Detect which cell encompasses the target text, then output its (x, y) center coordinate. 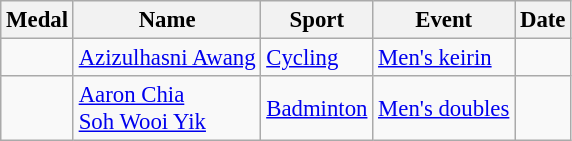
Aaron ChiaSoh Wooi Yik (167, 108)
Date (543, 20)
Medal (38, 20)
Sport (317, 20)
Name (167, 20)
Badminton (317, 108)
Azizulhasni Awang (167, 58)
Men's doubles (444, 108)
Cycling (317, 58)
Event (444, 20)
Men's keirin (444, 58)
